Capture the cell that displays the provided text and extract its (X, Y) central coordinate. 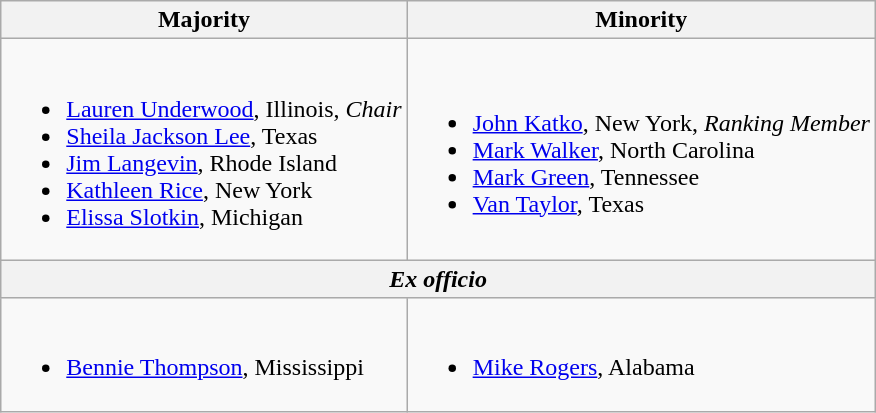
Bennie Thompson, Mississippi (204, 354)
Majority (204, 20)
Mike Rogers, Alabama (641, 354)
Lauren Underwood, Illinois, ChairSheila Jackson Lee, TexasJim Langevin, Rhode IslandKathleen Rice, New YorkElissa Slotkin, Michigan (204, 150)
Minority (641, 20)
Ex officio (438, 279)
John Katko, New York, Ranking MemberMark Walker, North CarolinaMark Green, TennesseeVan Taylor, Texas (641, 150)
